For the text-containing cell, return its midpoint in (X, Y) coordinate format. 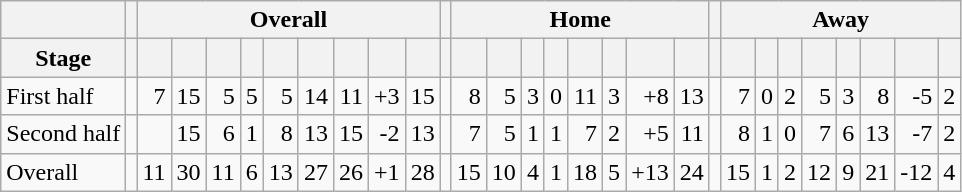
+1 (388, 172)
-12 (916, 172)
14 (316, 96)
9 (848, 172)
12 (820, 172)
27 (316, 172)
30 (188, 172)
+3 (388, 96)
26 (350, 172)
18 (584, 172)
24 (692, 172)
Away (840, 20)
Second half (64, 134)
+8 (650, 96)
10 (504, 172)
-7 (916, 134)
21 (878, 172)
+13 (650, 172)
Stage (64, 58)
Home (580, 20)
+5 (650, 134)
-2 (388, 134)
28 (422, 172)
-5 (916, 96)
First half (64, 96)
